Return [x, y] of the center of cell containing provided text 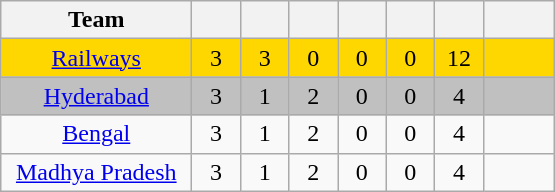
Railways [96, 58]
12 [460, 58]
Team [96, 20]
Bengal [96, 134]
Madhya Pradesh [96, 172]
Hyderabad [96, 96]
